Identify which cell holds the provided text, then report its (X, Y) central coordinate. 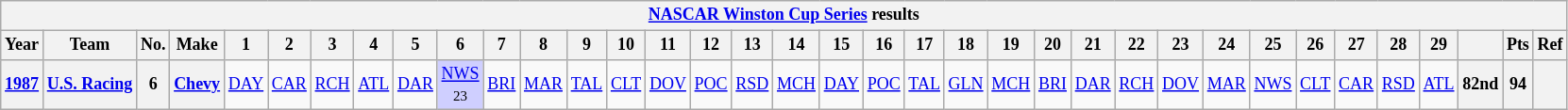
2 (290, 45)
NASCAR Winston Cup Series results (784, 15)
11 (668, 45)
15 (841, 45)
GLN (966, 85)
24 (1226, 45)
8 (544, 45)
20 (1054, 45)
U.S. Racing (89, 85)
82nd (1480, 85)
16 (884, 45)
12 (711, 45)
13 (752, 45)
25 (1273, 45)
Pts (1518, 45)
14 (797, 45)
28 (1398, 45)
9 (586, 45)
27 (1357, 45)
NWS23 (461, 85)
18 (966, 45)
94 (1518, 85)
23 (1181, 45)
10 (627, 45)
19 (1011, 45)
7 (502, 45)
22 (1137, 45)
1 (245, 45)
4 (374, 45)
Year (23, 45)
1987 (23, 85)
No. (153, 45)
29 (1439, 45)
Chevy (197, 85)
NWS (1273, 85)
Ref (1550, 45)
3 (332, 45)
Make (197, 45)
21 (1093, 45)
17 (924, 45)
5 (415, 45)
Team (89, 45)
26 (1316, 45)
